Output the [x, y] coordinate of the center of the cell containing the given text.  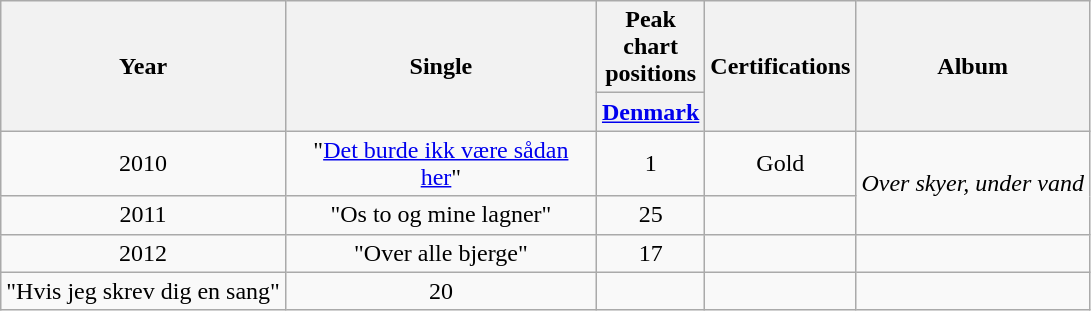
2010 [144, 164]
Denmark [650, 112]
Peak chart positions [650, 47]
Album [973, 66]
Year [144, 66]
2011 [144, 215]
"Over alle bjerge" [440, 253]
"Os to og mine lagner" [440, 215]
"Hvis jeg skrev dig en sang" [144, 291]
Certifications [780, 66]
25 [650, 215]
Single [440, 66]
20 [440, 291]
Gold [780, 164]
1 [650, 164]
Over skyer, under vand [973, 182]
"Det burde ikk være sådan her" [440, 164]
2012 [144, 253]
17 [650, 253]
